Search for the cell housing the specified text and yield its [x, y] center coordinate. 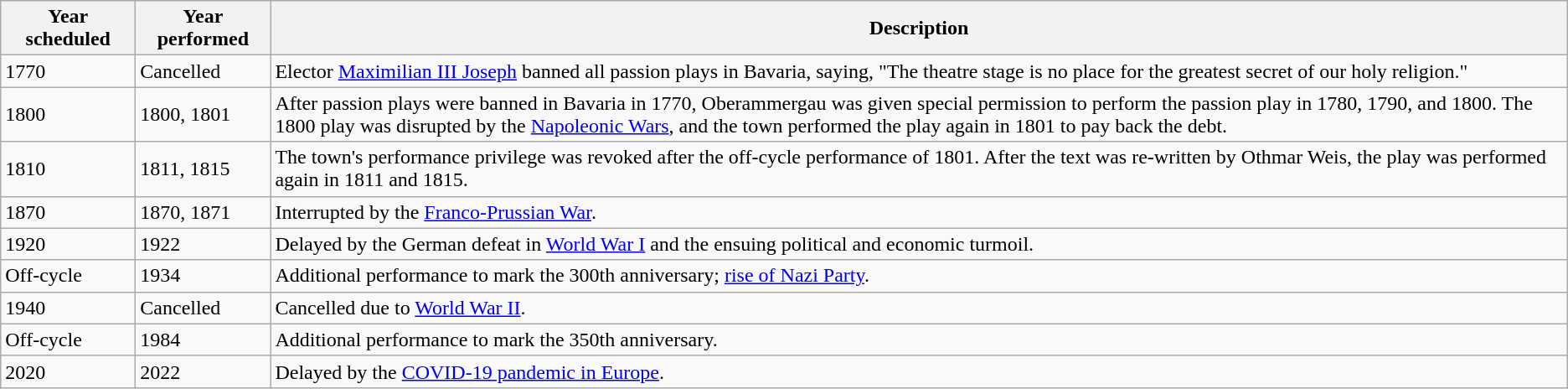
1934 [203, 276]
1810 [69, 169]
2020 [69, 371]
1870, 1871 [203, 212]
1984 [203, 340]
Cancelled due to World War II. [919, 308]
Year performed [203, 29]
Description [919, 29]
1922 [203, 244]
Additional performance to mark the 350th anniversary. [919, 340]
Interrupted by the Franco-Prussian War. [919, 212]
Year scheduled [69, 29]
1940 [69, 308]
1920 [69, 244]
1870 [69, 212]
1800 [69, 114]
1811, 1815 [203, 169]
Additional performance to mark the 300th anniversary; rise of Nazi Party. [919, 276]
2022 [203, 371]
1770 [69, 71]
1800, 1801 [203, 114]
Delayed by the German defeat in World War I and the ensuing political and economic turmoil. [919, 244]
Delayed by the COVID-19 pandemic in Europe. [919, 371]
